Return the [X, Y] coordinate for the center point of the cell that contains the specified text.  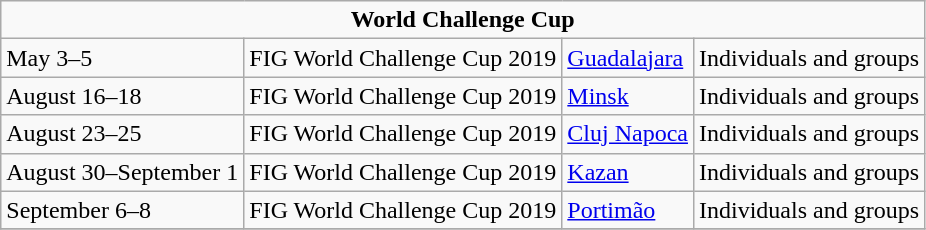
August 30–September 1 [122, 172]
Cluj Napoca [628, 134]
August 16–18 [122, 96]
September 6–8 [122, 210]
May 3–5 [122, 58]
Kazan [628, 172]
Minsk [628, 96]
Portimão [628, 210]
World Challenge Cup [463, 20]
August 23–25 [122, 134]
Guadalajara [628, 58]
